Locate the cell with the specified text and output its (x, y) center coordinate. 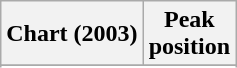
Peakposition (189, 34)
Chart (2003) (72, 34)
